Return the [x, y] coordinate for the center point of the cell that contains the specified text.  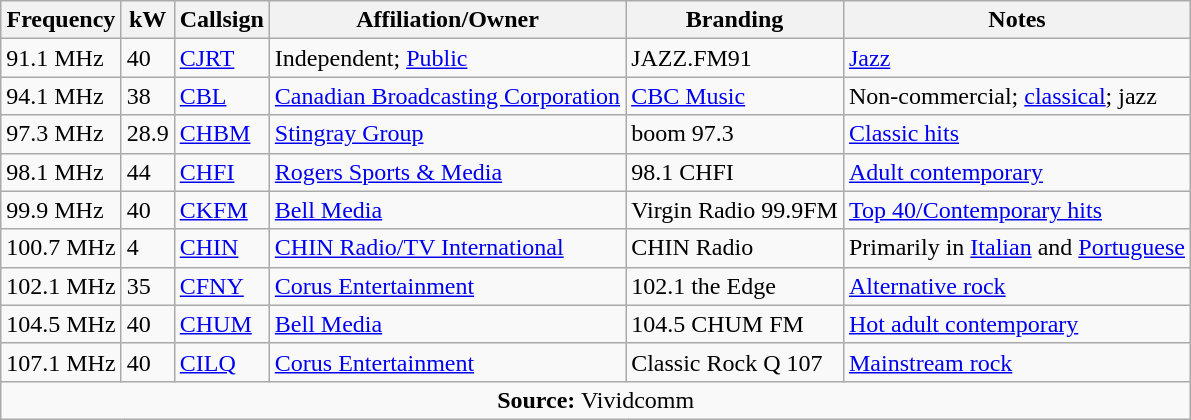
Hot adult contemporary [1016, 324]
Branding [735, 20]
CILQ [222, 362]
44 [148, 172]
Affiliation/Owner [447, 20]
102.1 the Edge [735, 286]
Callsign [222, 20]
Mainstream rock [1016, 362]
98.1 CHFI [735, 172]
Notes [1016, 20]
100.7 MHz [61, 248]
28.9 [148, 134]
CBL [222, 96]
Stingray Group [447, 134]
CBC Music [735, 96]
102.1 MHz [61, 286]
35 [148, 286]
98.1 MHz [61, 172]
CHUM [222, 324]
Rogers Sports & Media [447, 172]
107.1 MHz [61, 362]
104.5 CHUM FM [735, 324]
CHBM [222, 134]
Adult contemporary [1016, 172]
kW [148, 20]
Primarily in Italian and Portuguese [1016, 248]
Classic hits [1016, 134]
Top 40/Contemporary hits [1016, 210]
91.1 MHz [61, 58]
94.1 MHz [61, 96]
104.5 MHz [61, 324]
Jazz [1016, 58]
99.9 MHz [61, 210]
Frequency [61, 20]
CHIN Radio [735, 248]
Independent; Public [447, 58]
4 [148, 248]
Alternative rock [1016, 286]
CFNY [222, 286]
97.3 MHz [61, 134]
Canadian Broadcasting Corporation [447, 96]
CKFM [222, 210]
CHFI [222, 172]
CHIN [222, 248]
38 [148, 96]
CJRT [222, 58]
Classic Rock Q 107 [735, 362]
boom 97.3 [735, 134]
Virgin Radio 99.9FM [735, 210]
CHIN Radio/TV International [447, 248]
Source: Vividcomm [596, 400]
JAZZ.FM91 [735, 58]
Non-commercial; classical; jazz [1016, 96]
